Extract the [x, y] coordinate from the center of the cell holding the provided text.  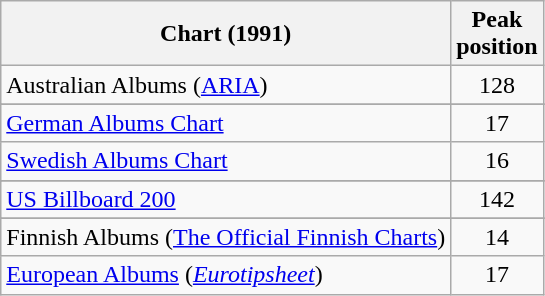
European Albums (Eurotipsheet) [226, 275]
Peakposition [497, 34]
Finnish Albums (The Official Finnish Charts) [226, 237]
Chart (1991) [226, 34]
128 [497, 85]
Australian Albums (ARIA) [226, 85]
US Billboard 200 [226, 199]
German Albums Chart [226, 123]
142 [497, 199]
16 [497, 161]
Swedish Albums Chart [226, 161]
14 [497, 237]
